From the cell containing the given text, extract its center point as (X, Y) coordinate. 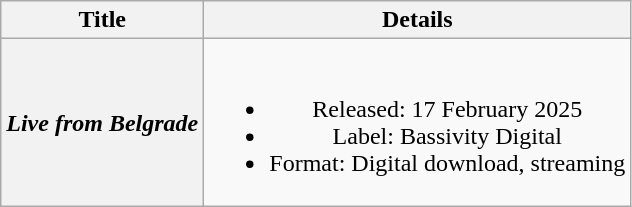
Title (102, 20)
Details (418, 20)
Released: 17 February 2025Label: Bassivity DigitalFormat: Digital download, streaming (418, 122)
Live from Belgrade (102, 122)
